From the cell containing the given text, extract its center point as [X, Y] coordinate. 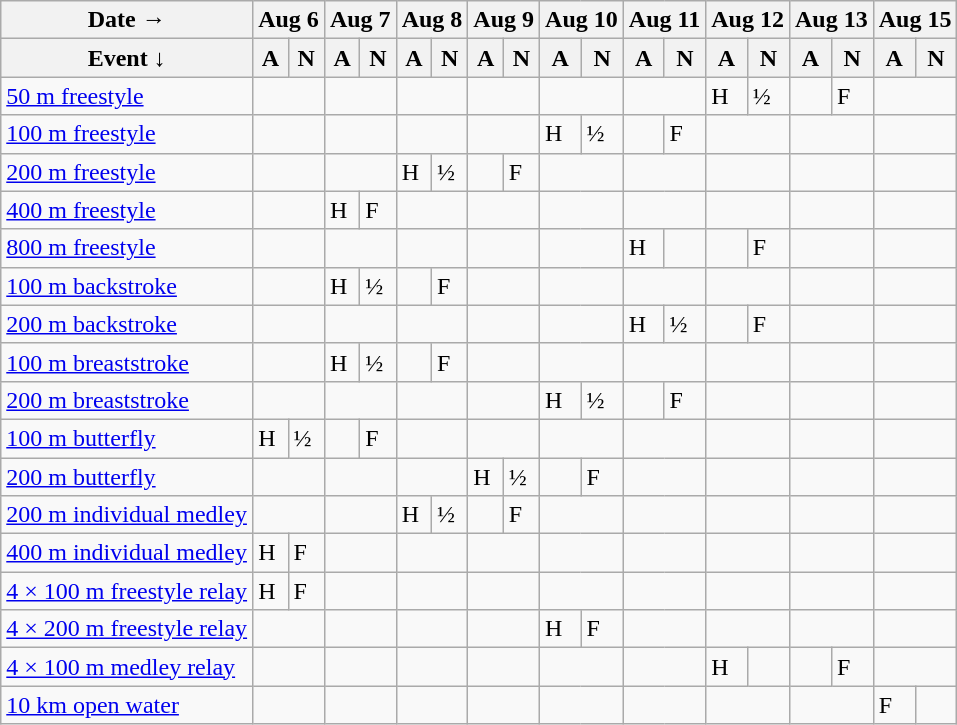
200 m butterfly [127, 477]
200 m individual medley [127, 515]
100 m freestyle [127, 134]
Event ↓ [127, 58]
Aug 10 [582, 20]
4 × 200 m freestyle relay [127, 629]
Aug 7 [360, 20]
Date → [127, 20]
800 m freestyle [127, 248]
Aug 8 [432, 20]
4 × 100 m medley relay [127, 667]
4 × 100 m freestyle relay [127, 591]
400 m freestyle [127, 210]
100 m butterfly [127, 438]
Aug 11 [664, 20]
Aug 9 [504, 20]
Aug 12 [748, 20]
Aug 6 [289, 20]
Aug 13 [831, 20]
200 m freestyle [127, 172]
200 m backstroke [127, 324]
100 m backstroke [127, 286]
50 m freestyle [127, 96]
200 m breaststroke [127, 400]
100 m breaststroke [127, 362]
Aug 15 [915, 20]
400 m individual medley [127, 553]
10 km open water [127, 705]
